Return (X, Y) of the center of cell containing provided text 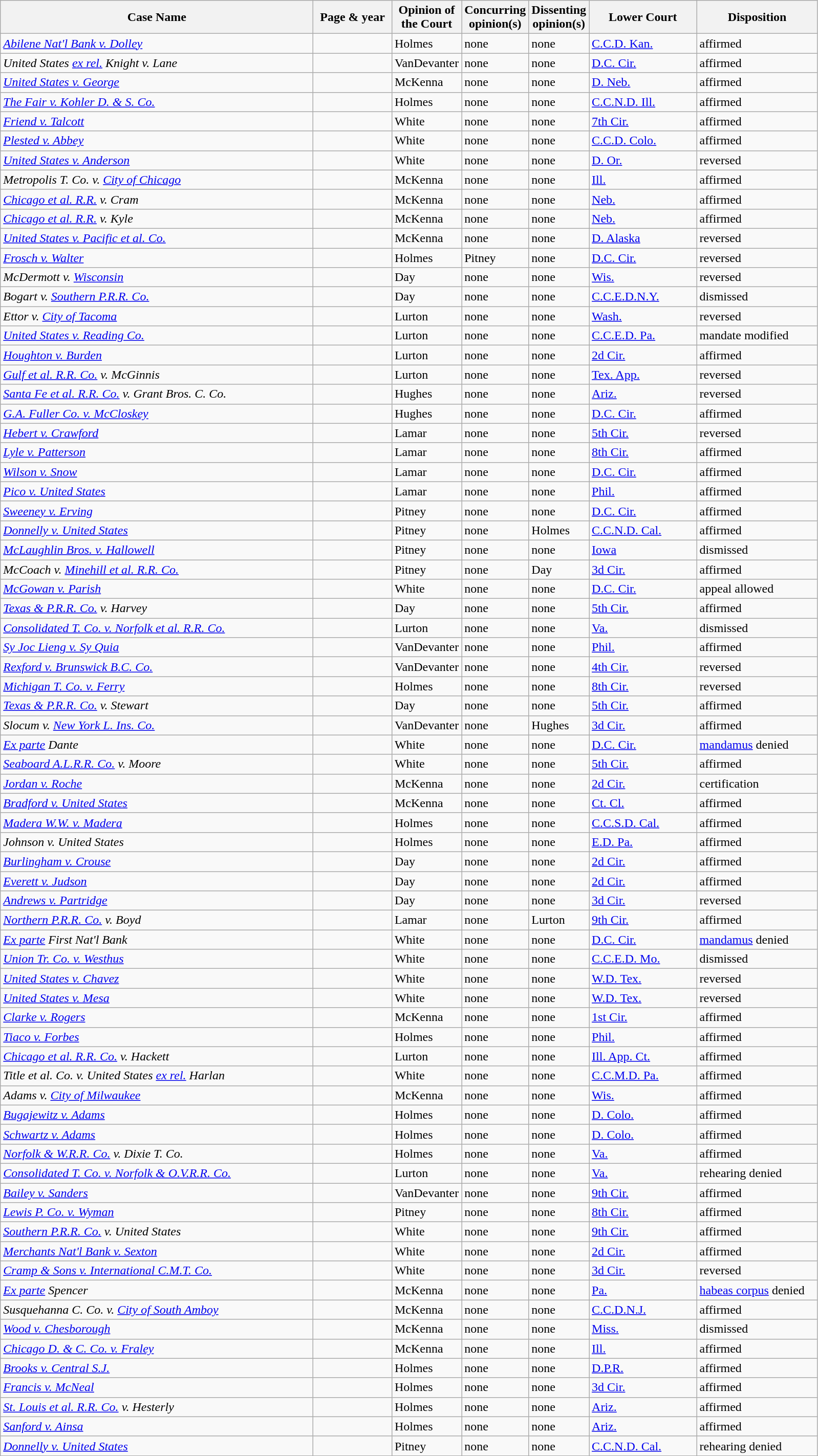
Clarke v. Rogers (157, 1017)
Bogart v. Southern P.R.R. Co. (157, 297)
Chicago et al. R.R. v. Kyle (157, 219)
Slocum v. New York L. Ins. Co. (157, 725)
Pa. (643, 1290)
Ex parte Spencer (157, 1290)
Concurring opinion(s) (496, 17)
Madera W.W. v. Madera (157, 822)
Dissenting opinion(s) (559, 17)
United States v. Reading Co. (157, 336)
Tex. App. (643, 375)
Chicago et al. R.R. v. Cram (157, 199)
Metropolis T. Co. v. City of Chicago (157, 180)
Chicago et al. R.R. Co. v. Hackett (157, 1056)
United States v. Anderson (157, 160)
Opinion of the Court (426, 17)
Schwartz v. Adams (157, 1134)
C.C.E.D. Pa. (643, 336)
McLaughlin Bros. v. Hallowell (157, 550)
C.C.N.D. Ill. (643, 102)
Southern P.R.R. Co. v. United States (157, 1232)
Burlingham v. Crouse (157, 861)
D.P.R. (643, 1368)
United States v. Mesa (157, 998)
Bugajewitz v. Adams (157, 1115)
1st Cir. (643, 1017)
Ettor v. City of Tacoma (157, 316)
United States v. Chavez (157, 979)
Ex parte First Nat'l Bank (157, 940)
Union Tr. Co. v. Westhus (157, 959)
Case Name (157, 17)
Bailey v. Sanders (157, 1193)
Andrews v. Partridge (157, 901)
Wilson v. Snow (157, 472)
Lewis P. Co. v. Wyman (157, 1212)
Sy Joc Lieng v. Sy Quia (157, 647)
Adams v. City of Milwaukee (157, 1095)
St. Louis et al. R.R. Co. v. Hesterly (157, 1407)
C.C.E.D. Mo. (643, 959)
C.C.M.D. Pa. (643, 1076)
Cramp & Sons v. International C.M.T. Co. (157, 1271)
Wash. (643, 316)
United States ex rel. Knight v. Lane (157, 63)
Michigan T. Co. v. Ferry (157, 686)
Title et al. Co. v. United States ex rel. Harlan (157, 1076)
Tiaco v. Forbes (157, 1037)
United States v. Pacific et al. Co. (157, 238)
United States v. George (157, 82)
Gulf et al. R.R. Co. v. McGinnis (157, 375)
7th Cir. (643, 121)
Francis v. McNeal (157, 1387)
Sweeney v. Erving (157, 511)
C.C.E.D.N.Y. (643, 297)
Iowa (643, 550)
Texas & P.R.R. Co. v. Harvey (157, 609)
D. Alaska (643, 238)
Friend v. Talcott (157, 121)
Santa Fe et al. R.R. Co. v. Grant Bros. C. Co. (157, 394)
Jordan v. Roche (157, 784)
Seaboard A.L.R.R. Co. v. Moore (157, 764)
Pico v. United States (157, 491)
Johnson v. United States (157, 842)
Ex parte Dante (157, 745)
habeas corpus denied (757, 1290)
C.C.D. Colo. (643, 141)
Houghton v. Burden (157, 355)
appeal allowed (757, 589)
Norfolk & W.R.R. Co. v. Dixie T. Co. (157, 1154)
Ill. App. Ct. (643, 1056)
C.C.S.D. Cal. (643, 822)
McGowan v. Parish (157, 589)
Ct. Cl. (643, 803)
Consolidated T. Co. v. Norfolk & O.V.R.R. Co. (157, 1173)
Chicago D. & C. Co. v. Fraley (157, 1349)
certification (757, 784)
G.A. Fuller Co. v. McCloskey (157, 414)
McCoach v. Minehill et al. R.R. Co. (157, 570)
Lyle v. Patterson (157, 452)
Frosch v. Walter (157, 257)
Miss. (643, 1329)
Wood v. Chesborough (157, 1329)
Susquehanna C. Co. v. City of South Amboy (157, 1310)
Sanford v. Ainsa (157, 1426)
Everett v. Judson (157, 881)
D. Or. (643, 160)
Page & year (353, 17)
D. Neb. (643, 82)
Hebert v. Crawford (157, 433)
Brooks v. Central S.J. (157, 1368)
Lower Court (643, 17)
Bradford v. United States (157, 803)
Plested v. Abbey (157, 141)
Disposition (757, 17)
McDermott v. Wisconsin (157, 277)
mandate modified (757, 336)
E.D. Pa. (643, 842)
Merchants Nat'l Bank v. Sexton (157, 1251)
Northern P.R.R. Co. v. Boyd (157, 920)
The Fair v. Kohler D. & S. Co. (157, 102)
4th Cir. (643, 667)
Rexford v. Brunswick B.C. Co. (157, 667)
Abilene Nat'l Bank v. Dolley (157, 44)
C.C.D.N.J. (643, 1310)
C.C.D. Kan. (643, 44)
Consolidated T. Co. v. Norfolk et al. R.R. Co. (157, 628)
Texas & P.R.R. Co. v. Stewart (157, 706)
